From the cell containing the given text, extract its center point as (X, Y) coordinate. 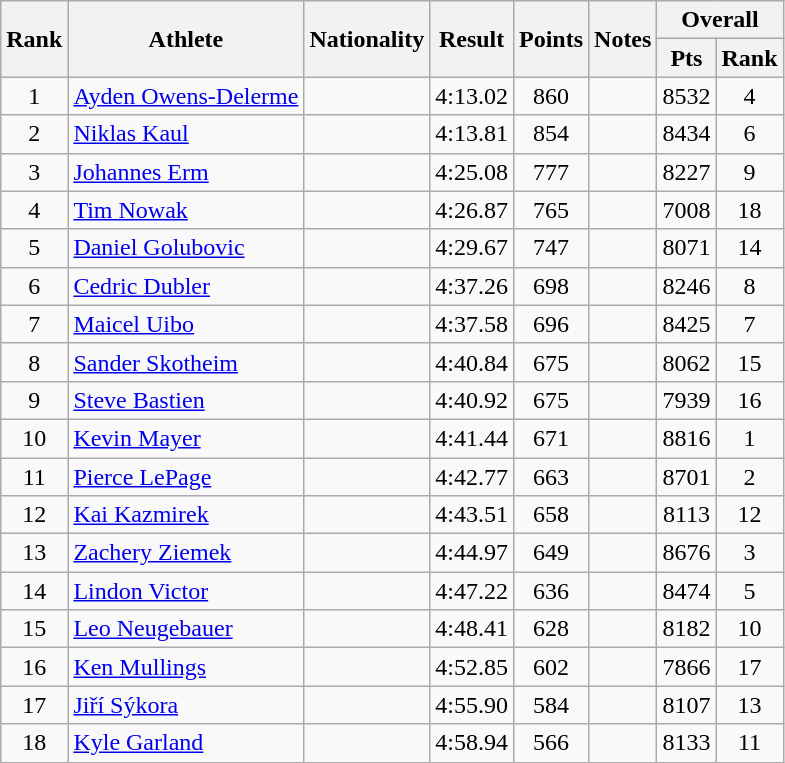
Niklas Kaul (186, 134)
Points (550, 39)
Jiří Sýkora (186, 705)
566 (550, 743)
8532 (686, 96)
765 (550, 210)
8246 (686, 286)
Overall (720, 20)
8676 (686, 553)
8182 (686, 629)
747 (550, 248)
Zachery Ziemek (186, 553)
Kyle Garland (186, 743)
Kevin Mayer (186, 438)
Pts (686, 58)
Athlete (186, 39)
Leo Neugebauer (186, 629)
8434 (686, 134)
4:29.67 (472, 248)
Johannes Erm (186, 172)
628 (550, 629)
860 (550, 96)
7008 (686, 210)
658 (550, 515)
663 (550, 477)
4:58.94 (472, 743)
777 (550, 172)
4:40.92 (472, 400)
Ken Mullings (186, 667)
Steve Bastien (186, 400)
8474 (686, 591)
4:37.58 (472, 324)
Notes (623, 39)
671 (550, 438)
602 (550, 667)
8133 (686, 743)
636 (550, 591)
4:42.77 (472, 477)
4:40.84 (472, 362)
8425 (686, 324)
Daniel Golubovic (186, 248)
Tim Nowak (186, 210)
696 (550, 324)
584 (550, 705)
Pierce LePage (186, 477)
Sander Skotheim (186, 362)
8701 (686, 477)
8227 (686, 172)
4:43.51 (472, 515)
Maicel Uibo (186, 324)
4:48.41 (472, 629)
4:41.44 (472, 438)
Cedric Dubler (186, 286)
8071 (686, 248)
8113 (686, 515)
8062 (686, 362)
4:25.08 (472, 172)
698 (550, 286)
4:44.97 (472, 553)
4:37.26 (472, 286)
7866 (686, 667)
4:13.02 (472, 96)
Nationality (367, 39)
8107 (686, 705)
Ayden Owens-Delerme (186, 96)
8816 (686, 438)
4:13.81 (472, 134)
Result (472, 39)
Kai Kazmirek (186, 515)
Lindon Victor (186, 591)
4:26.87 (472, 210)
4:52.85 (472, 667)
4:47.22 (472, 591)
649 (550, 553)
854 (550, 134)
7939 (686, 400)
4:55.90 (472, 705)
